Identify which cell holds the provided text, then report its [X, Y] central coordinate. 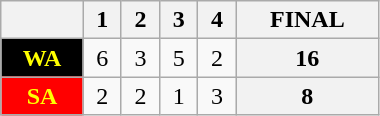
5 [179, 58]
SA [42, 96]
WA [42, 58]
16 [307, 58]
FINAL [307, 20]
6 [102, 58]
8 [307, 96]
4 [217, 20]
